Scan for the cell matching the given text and deliver its (X, Y) coordinate at center. 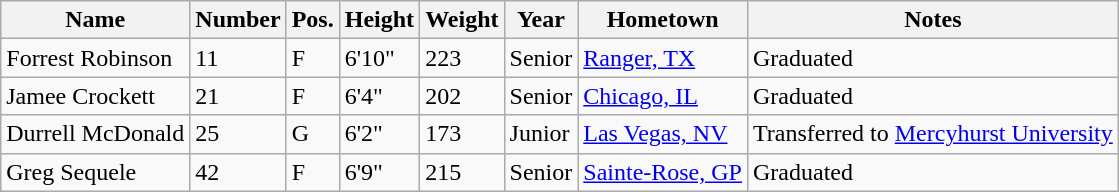
Sainte-Rose, GP (663, 172)
173 (462, 134)
42 (238, 172)
11 (238, 58)
Height (379, 20)
6'10" (379, 58)
Name (96, 20)
6'2" (379, 134)
Forrest Robinson (96, 58)
223 (462, 58)
Number (238, 20)
Hometown (663, 20)
25 (238, 134)
6'9" (379, 172)
215 (462, 172)
Durrell McDonald (96, 134)
Chicago, IL (663, 96)
Notes (932, 20)
Transferred to Mercyhurst University (932, 134)
Year (541, 20)
G (312, 134)
Junior (541, 134)
Ranger, TX (663, 58)
6'4" (379, 96)
202 (462, 96)
Las Vegas, NV (663, 134)
Greg Sequele (96, 172)
Jamee Crockett (96, 96)
Pos. (312, 20)
21 (238, 96)
Weight (462, 20)
